Provide the (X, Y) coordinate of the cell's center where the given text is located.  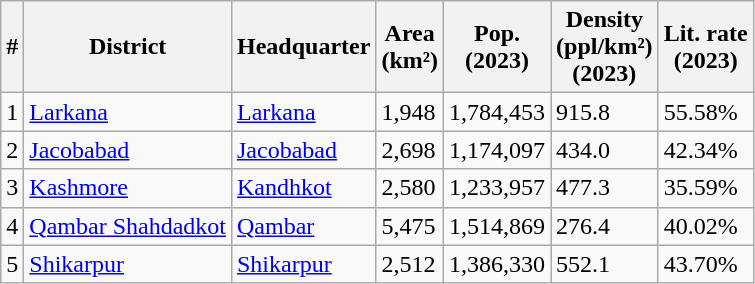
Lit. rate(2023) (706, 47)
2,580 (410, 188)
40.02% (706, 226)
Qambar (303, 226)
5 (12, 264)
Density(ppl/km²)(2023) (605, 47)
276.4 (605, 226)
1,233,957 (496, 188)
1,386,330 (496, 264)
District (128, 47)
Headquarter (303, 47)
477.3 (605, 188)
43.70% (706, 264)
1,784,453 (496, 112)
Kashmore (128, 188)
42.34% (706, 150)
4 (12, 226)
434.0 (605, 150)
1 (12, 112)
2,512 (410, 264)
# (12, 47)
915.8 (605, 112)
55.58% (706, 112)
Kandhkot (303, 188)
1,174,097 (496, 150)
1,948 (410, 112)
Pop.(2023) (496, 47)
Area(km²) (410, 47)
2,698 (410, 150)
2 (12, 150)
3 (12, 188)
552.1 (605, 264)
35.59% (706, 188)
5,475 (410, 226)
1,514,869 (496, 226)
Qambar Shahdadkot (128, 226)
